Return the (x, y) coordinate for the center point of the cell that contains the specified text.  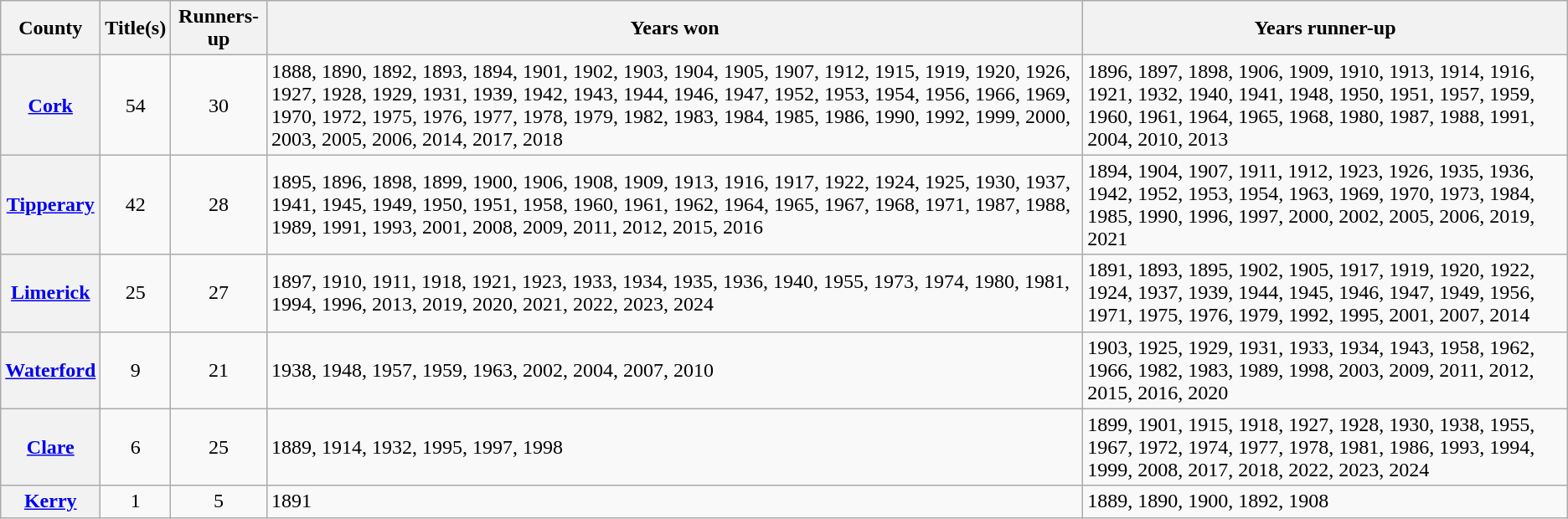
54 (136, 105)
Years runner-up (1325, 28)
1889, 1914, 1932, 1995, 1997, 1998 (674, 447)
42 (136, 204)
6 (136, 447)
Cork (50, 105)
1903, 1925, 1929, 1931, 1933, 1934, 1943, 1958, 1962, 1966, 1982, 1983, 1989, 1998, 2003, 2009, 2011, 2012, 2015, 2016, 2020 (1325, 370)
27 (219, 293)
1 (136, 501)
1889, 1890, 1900, 1892, 1908 (1325, 501)
Years won (674, 28)
1938, 1948, 1957, 1959, 1963, 2002, 2004, 2007, 2010 (674, 370)
Waterford (50, 370)
5 (219, 501)
1897, 1910, 1911, 1918, 1921, 1923, 1933, 1934, 1935, 1936, 1940, 1955, 1973, 1974, 1980, 1981, 1994, 1996, 2013, 2019, 2020, 2021, 2022, 2023, 2024 (674, 293)
Kerry (50, 501)
Runners-up (219, 28)
1891 (674, 501)
30 (219, 105)
Title(s) (136, 28)
1899, 1901, 1915, 1918, 1927, 1928, 1930, 1938, 1955, 1967, 1972, 1974, 1977, 1978, 1981, 1986, 1993, 1994, 1999, 2008, 2017, 2018, 2022, 2023, 2024 (1325, 447)
Limerick (50, 293)
Clare (50, 447)
21 (219, 370)
28 (219, 204)
9 (136, 370)
Tipperary (50, 204)
County (50, 28)
